For the text-containing cell, return its midpoint in (x, y) coordinate format. 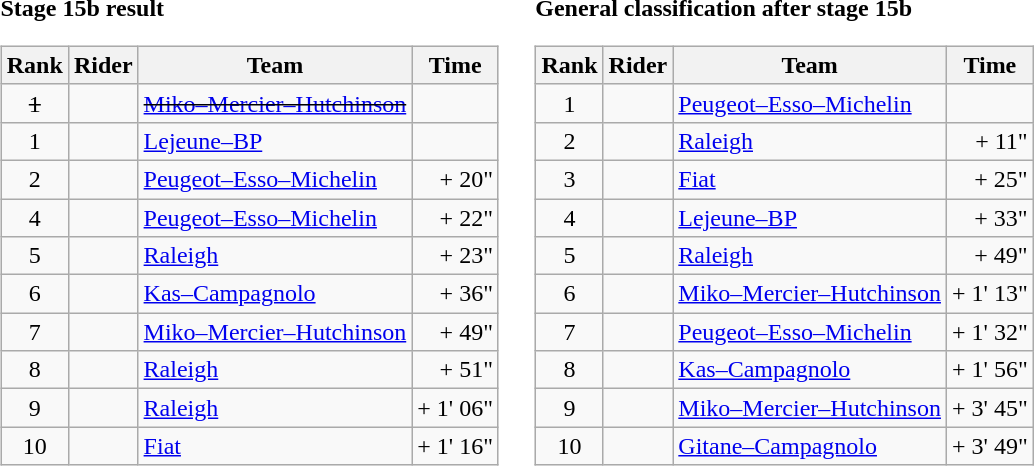
+ 11" (990, 141)
Gitane–Campagnolo (810, 446)
+ 3' 49" (990, 446)
+ 20" (456, 179)
+ 33" (990, 217)
+ 22" (456, 217)
3 (570, 179)
+ 1' 16" (456, 446)
+ 1' 13" (990, 294)
+ 1' 32" (990, 332)
+ 3' 45" (990, 408)
+ 51" (456, 370)
+ 36" (456, 294)
+ 1' 56" (990, 370)
+ 23" (456, 256)
+ 1' 06" (456, 408)
+ 25" (990, 179)
